Determine the [X, Y] coordinate at the center of the cell enclosing the given text.  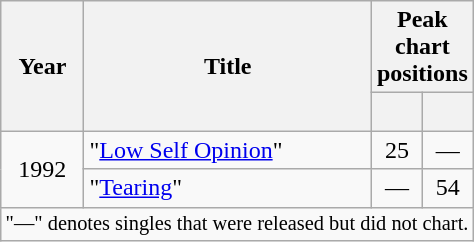
"Tearing" [228, 188]
Year [42, 66]
"—" denotes singles that were released but did not chart. [237, 224]
Peak chart positions [422, 47]
Title [228, 66]
54 [448, 188]
"Low Self Opinion" [228, 150]
25 [396, 150]
1992 [42, 169]
